For the text-containing cell, return its midpoint in [X, Y] coordinate format. 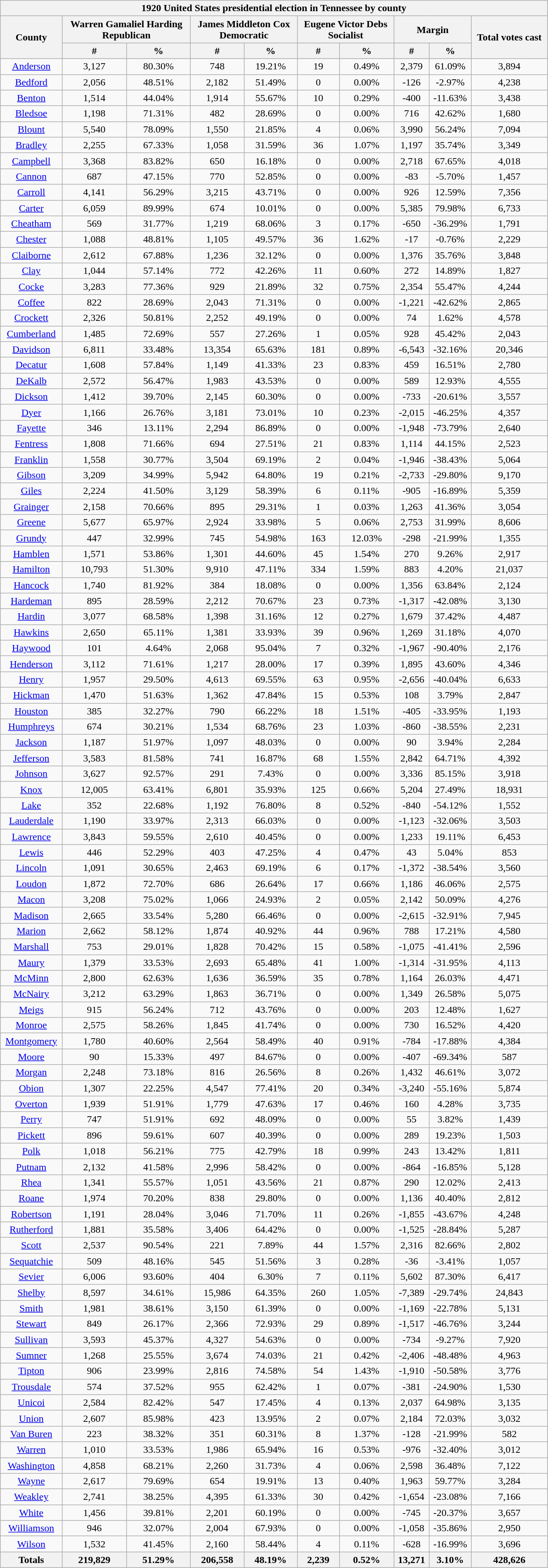
26.17% [158, 1324]
1,018 [94, 1151]
13,271 [412, 1560]
55.47% [450, 287]
70.42% [271, 946]
Cumberland [31, 334]
62.42% [271, 1387]
745 [217, 538]
403 [217, 852]
30 [318, 1497]
43.76% [271, 1010]
27.26% [271, 334]
1,872 [94, 884]
Roane [31, 1198]
60.19% [271, 1513]
650 [217, 161]
1,187 [94, 742]
4.20% [450, 569]
26.56% [271, 1072]
White [31, 1513]
0.39% [366, 664]
2,463 [217, 868]
0.27% [366, 617]
1,114 [412, 444]
68 [318, 758]
1.05% [366, 1293]
3,283 [94, 287]
3,215 [217, 192]
48.03% [271, 742]
64.80% [271, 475]
41.58% [158, 1167]
Giles [31, 491]
60.31% [271, 1434]
0.29% [366, 98]
2,617 [94, 1481]
-1,948 [412, 428]
747 [94, 1120]
35 [318, 978]
692 [217, 1120]
28.59% [158, 601]
66.22% [271, 711]
2,640 [509, 428]
291 [217, 774]
Decatur [31, 365]
35.76% [450, 255]
1,457 [509, 176]
5,128 [509, 1167]
929 [217, 287]
15.33% [158, 1057]
822 [94, 302]
686 [217, 884]
1,091 [94, 868]
1.37% [366, 1434]
61.09% [450, 66]
Perry [31, 1120]
-126 [412, 82]
3,990 [412, 129]
DeKalb [31, 381]
68.58% [158, 617]
223 [94, 1434]
41.45% [158, 1544]
42.62% [450, 114]
86.89% [271, 428]
1,233 [412, 837]
Weakley [31, 1497]
31.16% [271, 617]
2,865 [509, 302]
County [31, 37]
3,135 [509, 1402]
1,957 [94, 679]
Cheatham [31, 224]
-17 [412, 240]
2,753 [412, 522]
49.19% [271, 318]
4,346 [509, 664]
1,532 [94, 1544]
Washington [31, 1466]
2,596 [509, 946]
60.30% [271, 396]
85.15% [450, 774]
-407 [412, 1057]
509 [94, 1261]
43.53% [271, 381]
2,201 [217, 1513]
219,829 [94, 1560]
-20.61% [450, 396]
74.58% [271, 1371]
Henderson [31, 664]
1,963 [412, 1481]
3,918 [509, 774]
-36 [412, 1261]
-1,169 [412, 1308]
29.01% [158, 946]
40.39% [271, 1135]
547 [217, 1402]
73.18% [158, 1072]
0.58% [366, 946]
0.03% [366, 507]
1,558 [94, 460]
Haywood [31, 648]
Williamson [31, 1528]
65.48% [271, 963]
54.63% [271, 1340]
346 [94, 428]
45.37% [158, 1340]
85.98% [158, 1418]
1,808 [94, 444]
Davidson [31, 349]
0.32% [366, 648]
74 [412, 318]
915 [94, 1010]
1,192 [217, 805]
4,555 [509, 381]
2,160 [217, 1544]
404 [217, 1277]
3,046 [217, 1214]
3,557 [509, 396]
36.71% [271, 994]
-1,317 [412, 601]
-31.95% [450, 963]
Sevier [31, 1277]
0.73% [366, 601]
5,064 [509, 460]
13 [318, 1481]
47.84% [271, 695]
-864 [412, 1167]
48.19% [271, 1560]
44.04% [158, 98]
0.49% [366, 66]
2,741 [94, 1497]
-35.86% [450, 1528]
3,674 [217, 1355]
849 [94, 1324]
1,186 [412, 884]
2,316 [412, 1245]
3,209 [94, 475]
-29.80% [450, 475]
955 [217, 1387]
71.70% [271, 1214]
70.67% [271, 601]
1,058 [217, 145]
41.33% [271, 365]
1,381 [217, 632]
1,044 [94, 271]
36.59% [271, 978]
1,983 [217, 381]
61.39% [271, 1308]
Grainger [31, 507]
1,534 [217, 727]
59.61% [158, 1135]
Carroll [31, 192]
748 [217, 66]
203 [412, 1010]
33.93% [271, 632]
-38.43% [450, 460]
5,359 [509, 491]
1,149 [217, 365]
1,550 [217, 129]
Humphreys [31, 727]
38.32% [158, 1434]
23.99% [158, 1371]
Hawkins [31, 632]
0.04% [366, 460]
67.65% [450, 161]
9.26% [450, 554]
1.55% [366, 758]
-1,967 [412, 648]
101 [94, 648]
1,636 [217, 978]
Dickson [31, 396]
-734 [412, 1340]
52.85% [271, 176]
81.92% [158, 585]
Robertson [31, 1214]
14.89% [450, 271]
18.08% [271, 585]
68.76% [271, 727]
-32.40% [450, 1449]
54 [318, 1371]
2,612 [94, 255]
2,176 [509, 648]
0.95% [366, 679]
6,633 [509, 679]
6,453 [509, 837]
58.49% [271, 1041]
447 [94, 538]
7,356 [509, 192]
Knox [31, 790]
1,412 [94, 396]
54.98% [271, 538]
-11.63% [450, 98]
-1,123 [412, 821]
1,779 [217, 1104]
Clay [31, 271]
Putnam [31, 1167]
-1,855 [412, 1214]
87.30% [450, 1277]
-90.40% [450, 648]
1,341 [94, 1182]
4,238 [509, 82]
2,650 [94, 632]
-976 [412, 1449]
694 [217, 444]
Macon [31, 899]
-55.16% [450, 1088]
582 [509, 1434]
Tipton [31, 1371]
59.55% [158, 837]
163 [318, 538]
0.91% [366, 1041]
1,268 [94, 1355]
853 [509, 852]
459 [412, 365]
788 [412, 931]
654 [217, 1481]
3,696 [509, 1544]
9,170 [509, 475]
3,127 [94, 66]
76.80% [271, 805]
5,287 [509, 1230]
43.60% [450, 664]
20,346 [509, 349]
896 [94, 1135]
26.76% [158, 412]
3.94% [450, 742]
24.93% [271, 899]
Smith [31, 1308]
1,981 [94, 1308]
2,354 [412, 287]
-48.48% [450, 1355]
58.39% [271, 491]
Hamilton [31, 569]
24,843 [509, 1293]
68.21% [158, 1466]
-16.89% [450, 491]
-24.90% [450, 1387]
19.91% [271, 1481]
45.42% [450, 334]
34.61% [158, 1293]
9,910 [217, 569]
29.80% [271, 1198]
Meigs [31, 1010]
2,537 [94, 1245]
6,801 [217, 790]
-54.12% [450, 805]
4,113 [509, 963]
3,349 [509, 145]
5,677 [94, 522]
59.77% [450, 1481]
26.64% [271, 884]
Sumner [31, 1355]
1,376 [412, 255]
10,793 [94, 569]
10.01% [271, 208]
1.03% [366, 727]
2,142 [412, 899]
72.03% [450, 1418]
31.73% [271, 1466]
160 [412, 1104]
4.28% [450, 1104]
-28.84% [450, 1230]
77.36% [158, 287]
2,145 [217, 396]
53.86% [158, 554]
64.98% [450, 1402]
7.89% [271, 1245]
2,917 [509, 554]
Trousdale [31, 1387]
2,212 [217, 601]
5,385 [412, 208]
0.78% [366, 978]
3.79% [450, 695]
12 [318, 617]
4,471 [509, 978]
-650 [412, 224]
3,503 [509, 821]
67.93% [271, 1528]
41.74% [271, 1025]
270 [412, 554]
-7,389 [412, 1293]
Obion [31, 1088]
4,244 [509, 287]
Cannon [31, 176]
557 [217, 334]
48.09% [271, 1120]
51.29% [158, 1560]
1.51% [366, 711]
1,939 [94, 1104]
883 [412, 569]
58.44% [271, 1544]
-381 [412, 1387]
1,608 [94, 365]
385 [94, 711]
1,356 [412, 585]
1,503 [509, 1135]
4.64% [158, 648]
30.21% [158, 727]
-400 [412, 98]
32.99% [158, 538]
2,718 [412, 161]
71.61% [158, 664]
1,164 [412, 978]
66.03% [271, 821]
5,075 [509, 994]
46.61% [450, 1072]
39.81% [158, 1513]
34.99% [158, 475]
57.14% [158, 271]
926 [412, 192]
2,184 [412, 1418]
3,657 [509, 1513]
2,068 [217, 648]
3,406 [217, 1230]
1,974 [94, 1198]
125 [318, 790]
2,847 [509, 695]
63.41% [158, 790]
Moore [31, 1057]
29.31% [271, 507]
26.58% [450, 994]
838 [217, 1198]
65.97% [158, 522]
-2,615 [412, 915]
Warren Gamaliel HardingRepublican [126, 30]
67.88% [158, 255]
-9.27% [450, 1340]
37.42% [450, 617]
-29.74% [450, 1293]
19.23% [450, 1135]
39 [318, 632]
1,863 [217, 994]
Grundy [31, 538]
51.49% [271, 82]
2,564 [217, 1041]
68.06% [271, 224]
2,379 [412, 66]
4,248 [509, 1214]
27.51% [271, 444]
55.67% [271, 98]
40 [318, 1041]
4,580 [509, 931]
3,150 [217, 1308]
221 [217, 1245]
26.03% [450, 978]
30.77% [158, 460]
1.00% [366, 963]
-1,517 [412, 1324]
4,384 [509, 1041]
2,248 [94, 1072]
-40.04% [450, 679]
-905 [412, 491]
40.60% [158, 1041]
Cocke [31, 287]
428,626 [509, 1560]
2,812 [509, 1198]
-38.54% [450, 868]
Maury [31, 963]
82.66% [450, 1245]
74.03% [271, 1355]
1,355 [509, 538]
48.81% [158, 240]
0.40% [366, 1481]
8,606 [509, 522]
3,212 [94, 994]
0.34% [366, 1088]
3,776 [509, 1371]
67.33% [158, 145]
58.26% [158, 1025]
Rhea [31, 1182]
Blount [31, 129]
2,665 [94, 915]
32.27% [158, 711]
7,094 [509, 129]
1,780 [94, 1041]
1,269 [412, 632]
4,578 [509, 318]
-1,654 [412, 1497]
-32.16% [450, 349]
-50.58% [450, 1371]
-2,656 [412, 679]
78.09% [158, 129]
-16.99% [450, 1544]
3,077 [94, 617]
Houston [31, 711]
20 [318, 1088]
Lauderdale [31, 821]
1,105 [217, 240]
48.51% [158, 82]
64.71% [450, 758]
-22.78% [450, 1308]
1,193 [509, 711]
1,552 [509, 805]
3,336 [412, 774]
587 [509, 1057]
27.49% [450, 790]
Marion [31, 931]
589 [412, 381]
13,354 [217, 349]
Van Buren [31, 1434]
47.63% [271, 1104]
33.98% [271, 522]
0.75% [366, 287]
1,456 [94, 1513]
Gibson [31, 475]
716 [412, 114]
1,301 [217, 554]
423 [217, 1418]
0.23% [366, 412]
4,327 [217, 1340]
1920 United States presidential election in Tennessee by county [274, 8]
3,438 [509, 98]
Coffee [31, 302]
3,284 [509, 1481]
Margin [432, 30]
-784 [412, 1041]
47.25% [271, 852]
Franklin [31, 460]
272 [412, 271]
51.56% [271, 1261]
38.61% [158, 1308]
1,874 [217, 931]
Unicoi [31, 1402]
4,070 [509, 632]
-1,058 [412, 1528]
Eugene Victor DebsSocialist [346, 30]
290 [412, 1182]
352 [94, 805]
Wayne [31, 1481]
1,051 [217, 1182]
63 [318, 679]
22.25% [158, 1088]
35.93% [271, 790]
80.30% [158, 66]
7.43% [271, 774]
-628 [412, 1544]
3,054 [509, 507]
Sullivan [31, 1340]
3,560 [509, 868]
-2,015 [412, 412]
15,986 [217, 1293]
Polk [31, 1151]
17.45% [271, 1402]
Fentress [31, 444]
1,791 [509, 224]
1,307 [94, 1088]
51.97% [158, 742]
-41.41% [450, 946]
Shelby [31, 1293]
-860 [412, 727]
Warren [31, 1449]
712 [217, 1010]
17.21% [450, 931]
-33.95% [450, 711]
3,583 [94, 758]
Montgomery [31, 1041]
Crockett [31, 318]
-733 [412, 396]
Rutherford [31, 1230]
-16.85% [450, 1167]
2,294 [217, 428]
Bradley [31, 145]
-1,075 [412, 946]
2,950 [509, 1528]
1,190 [94, 821]
Carter [31, 208]
2,056 [94, 82]
12.03% [366, 538]
Hardin [31, 617]
2,800 [94, 978]
55.57% [158, 1182]
38.25% [158, 1497]
3.10% [450, 1560]
4,547 [217, 1088]
2,260 [217, 1466]
6,059 [94, 208]
72.70% [158, 884]
4,018 [509, 161]
1,362 [217, 695]
Total votes cast [509, 37]
1,197 [412, 145]
3.82% [450, 1120]
70.66% [158, 507]
4,395 [217, 1497]
1,514 [94, 98]
65.94% [271, 1449]
5,874 [509, 1088]
4,487 [509, 617]
3,208 [94, 899]
McNairy [31, 994]
334 [318, 569]
1,219 [217, 224]
41.36% [450, 507]
-1,372 [412, 868]
Marshall [31, 946]
Hickman [31, 695]
5,540 [94, 129]
2,610 [217, 837]
12.48% [450, 1010]
Bledsoe [31, 114]
61.33% [271, 1497]
21.85% [271, 129]
1,470 [94, 695]
2,158 [94, 507]
31.59% [271, 145]
90.54% [158, 1245]
1,191 [94, 1214]
108 [412, 695]
Anderson [31, 66]
32.12% [271, 255]
-2.97% [450, 82]
-745 [412, 1513]
Bedford [31, 82]
4,613 [217, 679]
2,252 [217, 318]
4,420 [509, 1025]
63.84% [450, 585]
McMinn [31, 978]
47.11% [271, 569]
446 [94, 852]
2,572 [94, 381]
73.01% [271, 412]
79.98% [450, 208]
1,198 [94, 114]
Loudon [31, 884]
2,366 [217, 1324]
-0.76% [450, 240]
45 [318, 554]
32.07% [158, 1528]
772 [217, 271]
607 [217, 1135]
21.89% [271, 287]
43.56% [271, 1182]
2,229 [509, 240]
1,057 [509, 1261]
72.93% [271, 1324]
43 [412, 852]
5,602 [412, 1277]
0.21% [366, 475]
2,284 [509, 742]
206,558 [217, 1560]
58.42% [271, 1167]
6,417 [509, 1277]
6,811 [94, 349]
5.04% [450, 852]
51.63% [158, 695]
55 [412, 1120]
79.69% [158, 1481]
30.65% [158, 868]
Hardeman [31, 601]
1.57% [366, 1245]
2,004 [217, 1528]
7,166 [509, 1497]
65.11% [158, 632]
1,986 [217, 1449]
1,088 [94, 240]
12.59% [450, 192]
5,280 [217, 915]
21,037 [509, 569]
545 [217, 1261]
-2,406 [412, 1355]
51.30% [158, 569]
1,439 [509, 1120]
Wilson [31, 1544]
-23.08% [450, 1497]
-3,240 [412, 1088]
0.60% [366, 271]
1,895 [412, 664]
-5.70% [450, 176]
1,627 [509, 1010]
50.09% [450, 899]
2,413 [509, 1182]
1,136 [412, 1198]
3,848 [509, 255]
2,224 [94, 491]
574 [94, 1387]
16.87% [271, 758]
James Middleton CoxDemocratic [244, 30]
687 [94, 176]
3,181 [217, 412]
1,349 [412, 994]
0.13% [366, 1402]
33.48% [158, 349]
0.99% [366, 1151]
Campbell [31, 161]
Sequatchie [31, 1261]
2,313 [217, 821]
2,662 [94, 931]
741 [217, 758]
1,010 [94, 1449]
33.54% [158, 915]
18,931 [509, 790]
37.52% [158, 1387]
41 [318, 963]
66.46% [271, 915]
816 [217, 1072]
1,432 [412, 1072]
50.81% [158, 318]
-6,543 [412, 349]
Johnson [31, 774]
16.52% [450, 1025]
-83 [412, 176]
25.55% [158, 1355]
-46.25% [450, 412]
3,843 [94, 837]
2,996 [217, 1167]
3,244 [509, 1324]
35.58% [158, 1230]
22.68% [158, 805]
42.79% [271, 1151]
19.11% [450, 837]
2,816 [217, 1371]
Chester [31, 240]
4,141 [94, 192]
1.07% [366, 145]
69.55% [271, 679]
Monroe [31, 1025]
Morgan [31, 1072]
Lawrence [31, 837]
Lincoln [31, 868]
29.50% [158, 679]
753 [94, 946]
56.29% [158, 192]
89.99% [158, 208]
58.12% [158, 931]
7,122 [509, 1466]
-3.41% [450, 1261]
730 [412, 1025]
Jackson [31, 742]
Lake [31, 805]
47.15% [158, 176]
56.21% [158, 1151]
-405 [412, 711]
1,679 [412, 617]
75.02% [158, 899]
19.21% [271, 66]
43.71% [271, 192]
64.42% [271, 1230]
32 [318, 287]
7,920 [509, 1340]
1,881 [94, 1230]
Pickett [31, 1135]
1,263 [412, 507]
-17.88% [450, 1041]
1,097 [217, 742]
13.42% [450, 1151]
1,485 [94, 334]
3,627 [94, 774]
1,914 [217, 98]
12,005 [94, 790]
289 [412, 1135]
-36.29% [450, 224]
40.92% [271, 931]
384 [217, 585]
6.30% [271, 1277]
-2,733 [412, 475]
2,124 [509, 585]
0.47% [366, 852]
31.99% [450, 522]
93.60% [158, 1277]
4,858 [94, 1466]
31.18% [450, 632]
52.29% [158, 852]
3,593 [94, 1340]
2,802 [509, 1245]
49.57% [271, 240]
-38.55% [450, 727]
1,398 [217, 617]
-42.62% [450, 302]
1,828 [217, 946]
1.59% [366, 569]
-1,314 [412, 963]
Greene [31, 522]
Scott [31, 1245]
-1,910 [412, 1371]
2,326 [94, 318]
-20.37% [450, 1513]
4,357 [509, 412]
72.69% [158, 334]
2,255 [94, 145]
243 [412, 1151]
77.41% [271, 1088]
-1,946 [412, 460]
260 [318, 1293]
2,182 [217, 82]
Hancock [31, 585]
70.20% [158, 1198]
2,693 [217, 963]
181 [318, 349]
81.58% [158, 758]
3,504 [217, 460]
5,131 [509, 1308]
35.74% [450, 145]
482 [217, 114]
83.82% [158, 161]
7,945 [509, 915]
3,112 [94, 664]
46.06% [450, 884]
1,811 [509, 1151]
1,236 [217, 255]
3,012 [509, 1449]
Dyer [31, 412]
95.04% [271, 648]
2,842 [412, 758]
13.95% [271, 1418]
1,166 [94, 412]
-69.34% [450, 1057]
3,130 [509, 601]
42.26% [271, 271]
1,680 [509, 114]
44.15% [450, 444]
40.45% [271, 837]
71.66% [158, 444]
Henry [31, 679]
Stewart [31, 1324]
16.51% [450, 365]
Totals [31, 1560]
62.63% [158, 978]
906 [94, 1371]
775 [217, 1151]
-298 [412, 538]
770 [217, 176]
2,607 [94, 1418]
2,037 [412, 1402]
0.46% [366, 1104]
-128 [412, 1434]
48.16% [158, 1261]
3,032 [509, 1418]
31.77% [158, 224]
-46.76% [450, 1324]
39.70% [158, 396]
1,066 [217, 899]
790 [217, 711]
Fayette [31, 428]
4,963 [509, 1355]
Jefferson [31, 758]
4,392 [509, 758]
5 [318, 522]
Madison [31, 915]
16.18% [271, 161]
1.54% [366, 554]
4,276 [509, 899]
1,827 [509, 271]
6,733 [509, 208]
2,924 [217, 522]
351 [217, 1434]
-73.79% [450, 428]
2,132 [94, 1167]
3,072 [509, 1072]
-840 [412, 805]
57.84% [158, 365]
8,597 [94, 1293]
82.42% [158, 1402]
28.00% [271, 664]
64.35% [271, 1293]
Benton [31, 98]
1,845 [217, 1025]
-42.08% [450, 601]
5,942 [217, 475]
Hamblen [31, 554]
1,530 [509, 1387]
Claiborne [31, 255]
0.87% [366, 1182]
3,735 [509, 1104]
13.11% [158, 428]
Union [31, 1418]
-1,525 [412, 1230]
946 [94, 1528]
44.60% [271, 554]
-43.67% [450, 1214]
928 [412, 334]
1,571 [94, 554]
63.29% [158, 994]
1,217 [217, 664]
-1,221 [412, 302]
-32.91% [450, 915]
1.43% [366, 1371]
12.02% [450, 1182]
Overton [31, 1104]
2,598 [412, 1466]
6,006 [94, 1277]
28.04% [158, 1214]
65.63% [271, 349]
92.57% [158, 774]
2,523 [509, 444]
569 [94, 224]
1,379 [94, 963]
12.93% [450, 381]
1,740 [94, 585]
497 [217, 1057]
84.67% [271, 1057]
Lewis [31, 852]
3,129 [217, 491]
2,231 [509, 727]
33.97% [158, 821]
2,780 [509, 365]
5,204 [412, 790]
2,239 [318, 1560]
3,894 [509, 66]
2,584 [94, 1402]
-32.06% [450, 821]
56.47% [158, 381]
0.28% [366, 1261]
3,368 [94, 161]
16 [318, 1449]
40.40% [450, 1198]
41.50% [158, 491]
29 [318, 1324]
36.48% [450, 1466]
